Find where the given text appears and provide that cell's center as (x, y) coordinate. 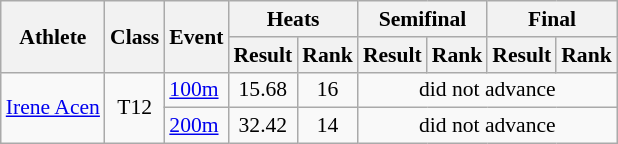
14 (328, 126)
Final (552, 19)
100m (196, 90)
Semifinal (422, 19)
32.42 (262, 126)
Heats (292, 19)
Irene Acen (53, 108)
Athlete (53, 36)
T12 (134, 108)
16 (328, 90)
Event (196, 36)
15.68 (262, 90)
Class (134, 36)
200m (196, 126)
